Detect which cell encompasses the target text, then output its (X, Y) center coordinate. 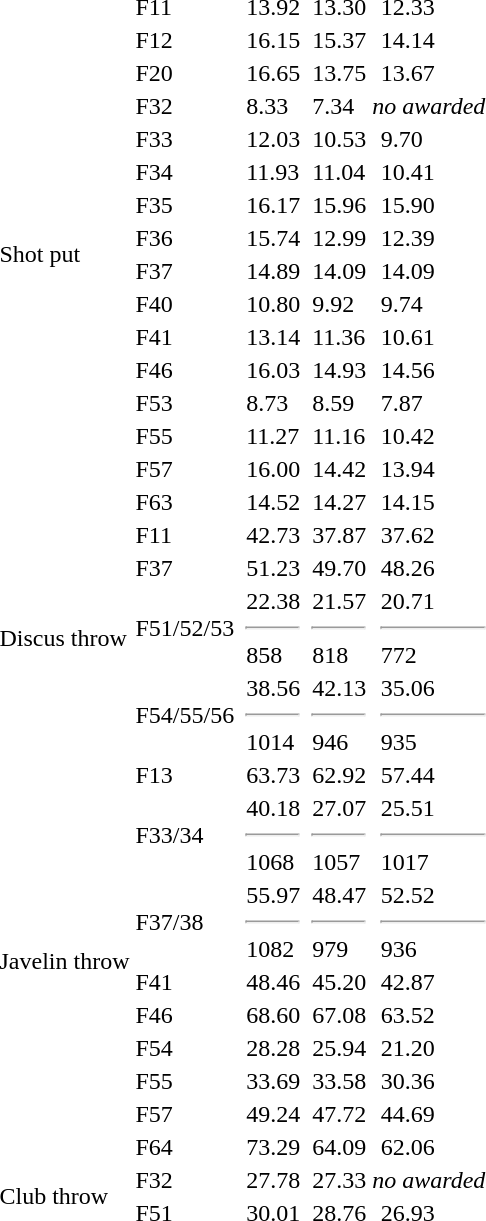
F13 (185, 775)
10.53 (340, 139)
62.06 (432, 1147)
21.57818 (340, 628)
F40 (185, 304)
51.23 (274, 568)
48.26 (432, 568)
37.87 (340, 535)
42.87 (432, 982)
14.15 (432, 502)
25.94 (340, 1048)
14.14 (432, 40)
67.08 (340, 1015)
F54/55/56 (185, 715)
27.78 (274, 1180)
11.27 (274, 436)
F20 (185, 73)
8.73 (274, 403)
F63 (185, 502)
62.92 (340, 775)
27.33 (340, 1180)
42.13946 (340, 715)
13.14 (274, 337)
7.87 (432, 403)
15.90 (432, 205)
F33 (185, 139)
45.20 (340, 982)
16.15 (274, 40)
9.92 (340, 304)
8.59 (340, 403)
11.36 (340, 337)
F35 (185, 205)
15.37 (340, 40)
14.56 (432, 370)
49.70 (340, 568)
14.42 (340, 469)
28.28 (274, 1048)
11.16 (340, 436)
15.96 (340, 205)
16.00 (274, 469)
48.47 979 (340, 922)
F37/38 (185, 922)
F51/52/53 (185, 628)
73.29 (274, 1147)
13.94 (432, 469)
22.38858 (274, 628)
33.69 (274, 1081)
10.80 (274, 304)
33.58 (340, 1081)
16.65 (274, 73)
F11 (185, 535)
12.99 (340, 238)
64.09 (340, 1147)
68.60 (274, 1015)
16.17 (274, 205)
13.75 (340, 73)
14.52 (274, 502)
21.20 (432, 1048)
9.70 (432, 139)
55.97 1082 (274, 922)
10.61 (432, 337)
14.93 (340, 370)
47.72 (340, 1114)
27.07 1057 (340, 835)
F34 (185, 172)
12.39 (432, 238)
11.93 (274, 172)
F33/34 (185, 835)
10.41 (432, 172)
F64 (185, 1147)
25.511017 (432, 835)
20.71 772 (432, 628)
13.67 (432, 73)
10.42 (432, 436)
8.33 (274, 106)
37.62 (432, 535)
9.74 (432, 304)
35.06935 (432, 715)
F36 (185, 238)
49.24 (274, 1114)
11.04 (340, 172)
16.03 (274, 370)
42.73 (274, 535)
F12 (185, 40)
63.73 (274, 775)
F53 (185, 403)
40.18 1068 (274, 835)
14.27 (340, 502)
48.46 (274, 982)
12.03 (274, 139)
F54 (185, 1048)
38.56 1014 (274, 715)
52.52 936 (432, 922)
57.44 (432, 775)
44.69 (432, 1114)
63.52 (432, 1015)
14.89 (274, 271)
15.74 (274, 238)
30.36 (432, 1081)
7.34 (340, 106)
